Detect which cell encompasses the target text, then output its (x, y) center coordinate. 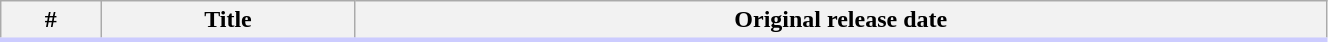
Original release date (840, 21)
# (51, 21)
Title (228, 21)
